Determine the (x, y) coordinate at the center of the cell enclosing the given text.  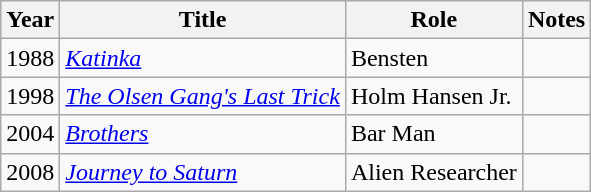
Bensten (434, 58)
Year (30, 20)
1998 (30, 96)
2004 (30, 134)
The Olsen Gang's Last Trick (203, 96)
Brothers (203, 134)
Role (434, 20)
Bar Man (434, 134)
Title (203, 20)
Alien Researcher (434, 172)
Journey to Saturn (203, 172)
1988 (30, 58)
Holm Hansen Jr. (434, 96)
2008 (30, 172)
Notes (556, 20)
Katinka (203, 58)
